Locate the cell with the specified text and output its [x, y] center coordinate. 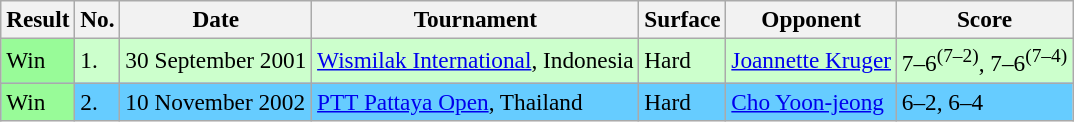
10 November 2002 [216, 101]
6–2, 6–4 [984, 101]
30 September 2001 [216, 60]
Result [38, 19]
Opponent [811, 19]
1. [98, 60]
Surface [682, 19]
Tournament [476, 19]
Cho Yoon-jeong [811, 101]
No. [98, 19]
Joannette Kruger [811, 60]
7–6(7–2), 7–6(7–4) [984, 60]
Date [216, 19]
2. [98, 101]
Wismilak International, Indonesia [476, 60]
Score [984, 19]
PTT Pattaya Open, Thailand [476, 101]
